Scan for the cell matching the given text and deliver its [X, Y] coordinate at center. 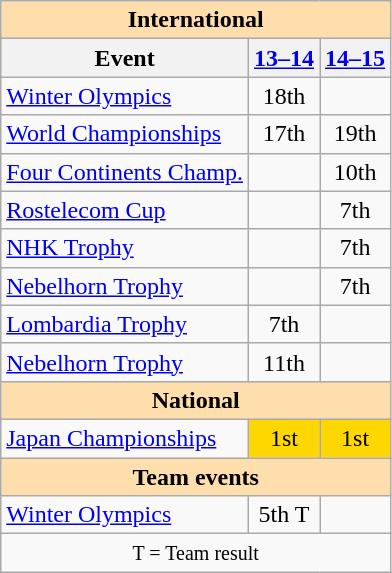
Team events [196, 477]
International [196, 20]
Rostelecom Cup [125, 210]
Event [125, 58]
11th [284, 362]
14–15 [356, 58]
NHK Trophy [125, 248]
13–14 [284, 58]
Japan Championships [125, 438]
5th T [284, 515]
Lombardia Trophy [125, 324]
17th [284, 134]
19th [356, 134]
World Championships [125, 134]
National [196, 400]
Four Continents Champ. [125, 172]
T = Team result [196, 553]
18th [284, 96]
10th [356, 172]
